Determine the [x, y] coordinate at the center of the cell enclosing the given text.  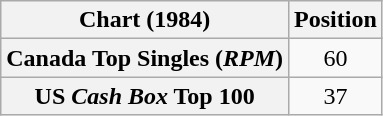
Canada Top Singles (RPM) [145, 58]
Chart (1984) [145, 20]
37 [336, 96]
Position [336, 20]
60 [336, 58]
US Cash Box Top 100 [145, 96]
